Search for the cell housing the specified text and yield its (X, Y) center coordinate. 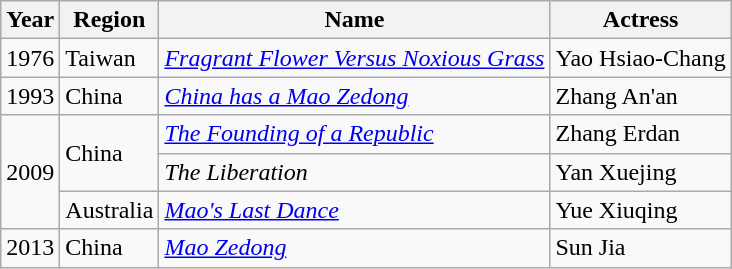
Yan Xuejing (640, 172)
1993 (30, 96)
Taiwan (110, 58)
Australia (110, 210)
Yue Xiuqing (640, 210)
Mao Zedong (354, 248)
Zhang Erdan (640, 134)
Region (110, 20)
Zhang An'an (640, 96)
1976 (30, 58)
Actress (640, 20)
Yao Hsiao-Chang (640, 58)
Mao's Last Dance (354, 210)
Year (30, 20)
The Liberation (354, 172)
2009 (30, 172)
Sun Jia (640, 248)
China has a Mao Zedong (354, 96)
Name (354, 20)
Fragrant Flower Versus Noxious Grass (354, 58)
The Founding of a Republic (354, 134)
2013 (30, 248)
